For the text-containing cell, return its midpoint in [x, y] coordinate format. 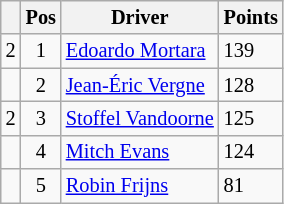
Pos [41, 17]
1 [41, 51]
139 [251, 51]
Driver [140, 17]
Edoardo Mortara [140, 51]
124 [251, 152]
Stoffel Vandoorne [140, 118]
128 [251, 85]
3 [41, 118]
Robin Frijns [140, 186]
5 [41, 186]
81 [251, 186]
Jean-Éric Vergne [140, 85]
Points [251, 17]
Mitch Evans [140, 152]
125 [251, 118]
4 [41, 152]
